Identify which cell holds the provided text, then report its [x, y] central coordinate. 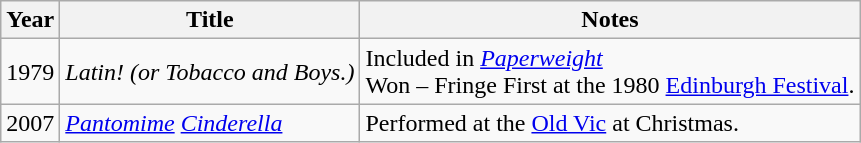
Included in Paperweight Won – Fringe First at the 1980 Edinburgh Festival. [610, 72]
Performed at the Old Vic at Christmas. [610, 123]
Year [30, 20]
1979 [30, 72]
Latin! (or Tobacco and Boys.) [210, 72]
2007 [30, 123]
Title [210, 20]
Notes [610, 20]
Pantomime Cinderella [210, 123]
